Find where the given text appears and provide that cell's center as (x, y) coordinate. 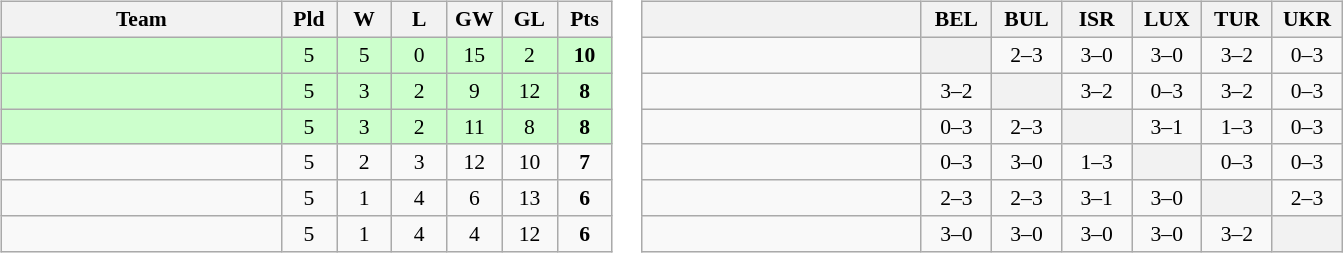
BEL (956, 20)
L (420, 20)
W (364, 20)
11 (474, 127)
GL (530, 20)
15 (474, 55)
7 (584, 162)
Pld (308, 20)
BUL (1026, 20)
0 (420, 55)
TUR (1237, 20)
GW (474, 20)
LUX (1167, 20)
Pts (584, 20)
UKR (1307, 20)
Team (141, 20)
13 (530, 198)
9 (474, 91)
ISR (1097, 20)
